Return the (x, y) coordinate for the center point of the cell that contains the specified text.  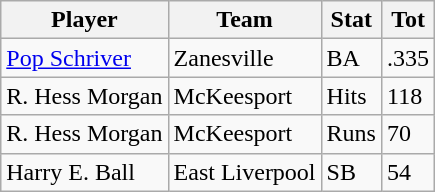
118 (408, 96)
.335 (408, 58)
Team (244, 20)
Tot (408, 20)
54 (408, 172)
Harry E. Ball (84, 172)
SB (351, 172)
Stat (351, 20)
Zanesville (244, 58)
70 (408, 134)
East Liverpool (244, 172)
Hits (351, 96)
Player (84, 20)
BA (351, 58)
Pop Schriver (84, 58)
Runs (351, 134)
